Extract the (x, y) coordinate from the center of the cell holding the provided text.  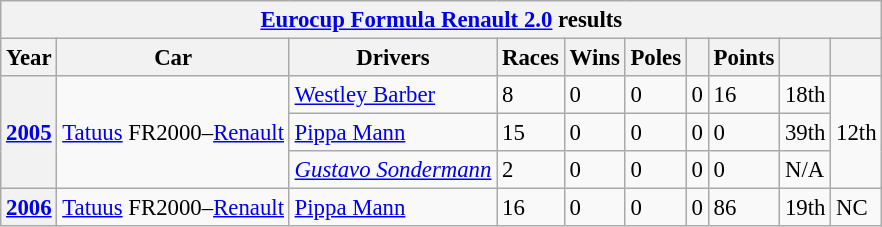
Gustavo Sondermann (392, 170)
Poles (656, 58)
2005 (29, 132)
2006 (29, 208)
Wins (594, 58)
8 (531, 95)
86 (744, 208)
N/A (806, 170)
39th (806, 133)
Year (29, 58)
Eurocup Formula Renault 2.0 results (442, 20)
Westley Barber (392, 95)
Drivers (392, 58)
15 (531, 133)
NC (856, 208)
19th (806, 208)
Car (173, 58)
12th (856, 132)
Points (744, 58)
2 (531, 170)
Races (531, 58)
18th (806, 95)
